Output the [X, Y] coordinate of the center of the cell containing the given text.  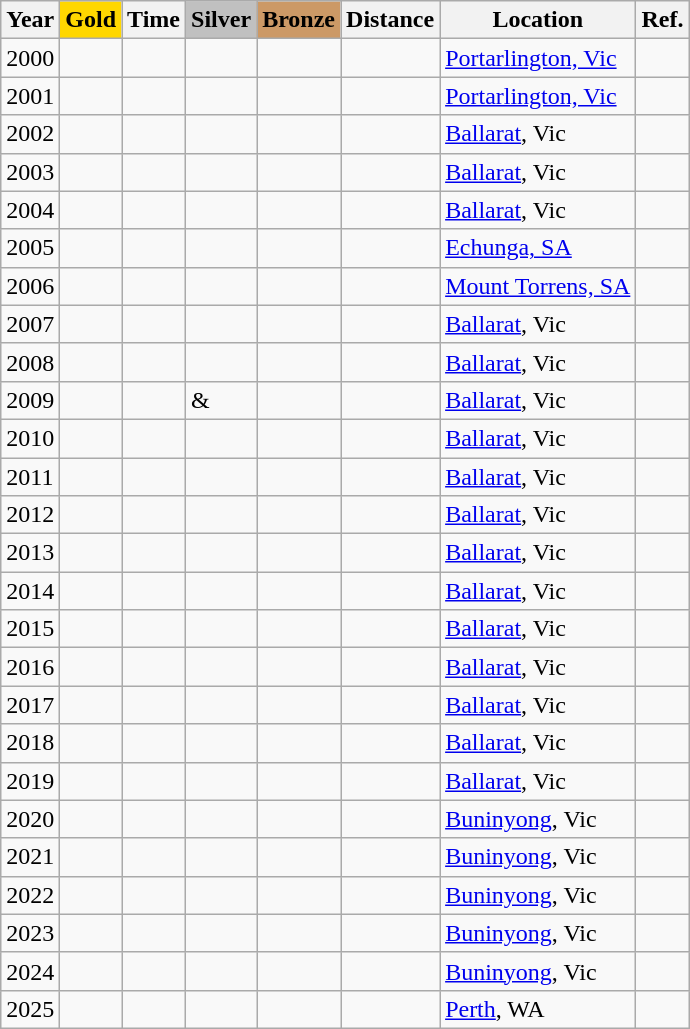
2001 [30, 96]
2017 [30, 705]
2005 [30, 248]
Silver [222, 20]
2000 [30, 58]
2007 [30, 324]
2025 [30, 1009]
2002 [30, 134]
2013 [30, 553]
Time [154, 20]
2023 [30, 933]
2006 [30, 286]
2009 [30, 400]
2004 [30, 210]
Echunga, SA [538, 248]
Gold [91, 20]
Distance [390, 20]
& [222, 400]
Mount Torrens, SA [538, 286]
2010 [30, 438]
2018 [30, 743]
2008 [30, 362]
2011 [30, 477]
Bronze [299, 20]
2012 [30, 515]
2022 [30, 895]
2003 [30, 172]
2016 [30, 667]
Perth, WA [538, 1009]
2020 [30, 819]
2021 [30, 857]
2024 [30, 971]
Location [538, 20]
2014 [30, 591]
Ref. [662, 20]
2015 [30, 629]
2019 [30, 781]
Year [30, 20]
